Find where the given text appears and provide that cell's center as (X, Y) coordinate. 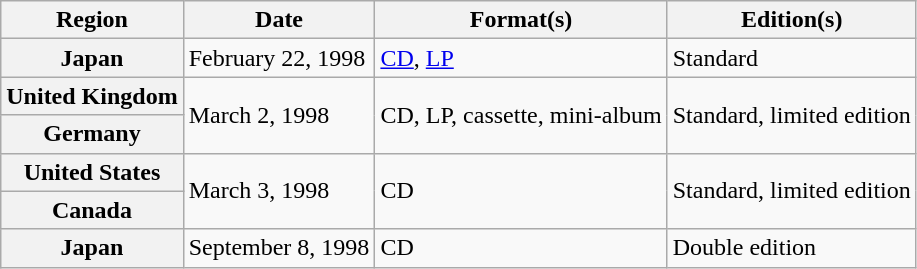
Region (92, 20)
United States (92, 172)
Format(s) (521, 20)
February 22, 1998 (279, 58)
Edition(s) (792, 20)
Germany (92, 134)
CD, LP, cassette, mini-album (521, 115)
Standard (792, 58)
Canada (92, 210)
CD, LP (521, 58)
March 3, 1998 (279, 191)
March 2, 1998 (279, 115)
Double edition (792, 248)
United Kingdom (92, 96)
Date (279, 20)
September 8, 1998 (279, 248)
